Find where the given text appears and provide that cell's center as (x, y) coordinate. 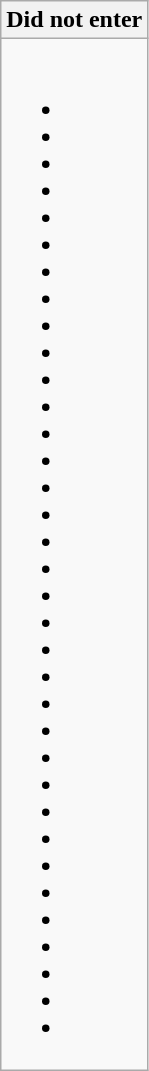
Did not enter (74, 20)
